For the text-containing cell, return its midpoint in (x, y) coordinate format. 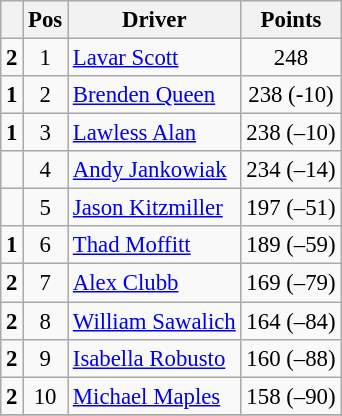
Lawless Alan (155, 133)
248 (291, 58)
Jason Kitzmiller (155, 208)
158 (–90) (291, 396)
Isabella Robusto (155, 358)
164 (–84) (291, 321)
197 (–51) (291, 208)
238 (–10) (291, 133)
William Sawalich (155, 321)
Thad Moffitt (155, 245)
Driver (155, 20)
10 (46, 396)
234 (–14) (291, 170)
3 (46, 133)
Alex Clubb (155, 283)
169 (–79) (291, 283)
8 (46, 321)
9 (46, 358)
Brenden Queen (155, 95)
160 (–88) (291, 358)
189 (–59) (291, 245)
Points (291, 20)
4 (46, 170)
Michael Maples (155, 396)
6 (46, 245)
Lavar Scott (155, 58)
238 (-10) (291, 95)
5 (46, 208)
Pos (46, 20)
Andy Jankowiak (155, 170)
7 (46, 283)
